From the cell containing the given text, extract its center point as (X, Y) coordinate. 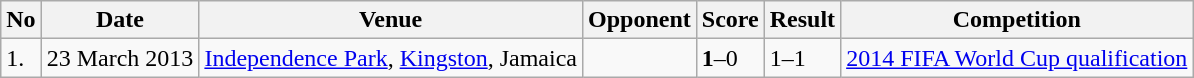
Competition (1017, 20)
1–1 (802, 58)
Opponent (639, 20)
Date (120, 20)
Venue (391, 20)
23 March 2013 (120, 58)
1. (21, 58)
No (21, 20)
Score (730, 20)
2014 FIFA World Cup qualification (1017, 58)
1–0 (730, 58)
Independence Park, Kingston, Jamaica (391, 58)
Result (802, 20)
